Search for the cell housing the specified text and yield its [x, y] center coordinate. 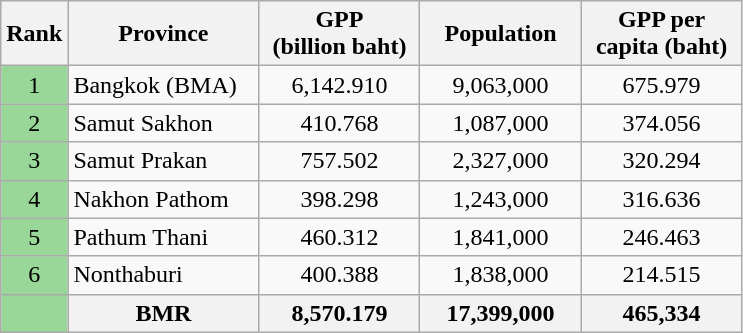
Rank [34, 34]
246.463 [662, 237]
Samut Prakan [164, 161]
398.298 [340, 199]
Samut Sakhon [164, 123]
5 [34, 237]
320.294 [662, 161]
Pathum Thani [164, 237]
2 [34, 123]
Nakhon Pathom [164, 199]
1,087,000 [500, 123]
465,334 [662, 313]
1,841,000 [500, 237]
6 [34, 275]
8,570.179 [340, 313]
3 [34, 161]
675.979 [662, 85]
9,063,000 [500, 85]
460.312 [340, 237]
410.768 [340, 123]
17,399,000 [500, 313]
Nonthaburi [164, 275]
BMR [164, 313]
6,142.910 [340, 85]
GPP(billion baht) [340, 34]
1,838,000 [500, 275]
400.388 [340, 275]
214.515 [662, 275]
Province [164, 34]
Population [500, 34]
757.502 [340, 161]
4 [34, 199]
316.636 [662, 199]
1,243,000 [500, 199]
1 [34, 85]
374.056 [662, 123]
2,327,000 [500, 161]
Bangkok (BMA) [164, 85]
GPP per capita (baht) [662, 34]
